Return the [X, Y] coordinate for the center point of the cell that contains the specified text.  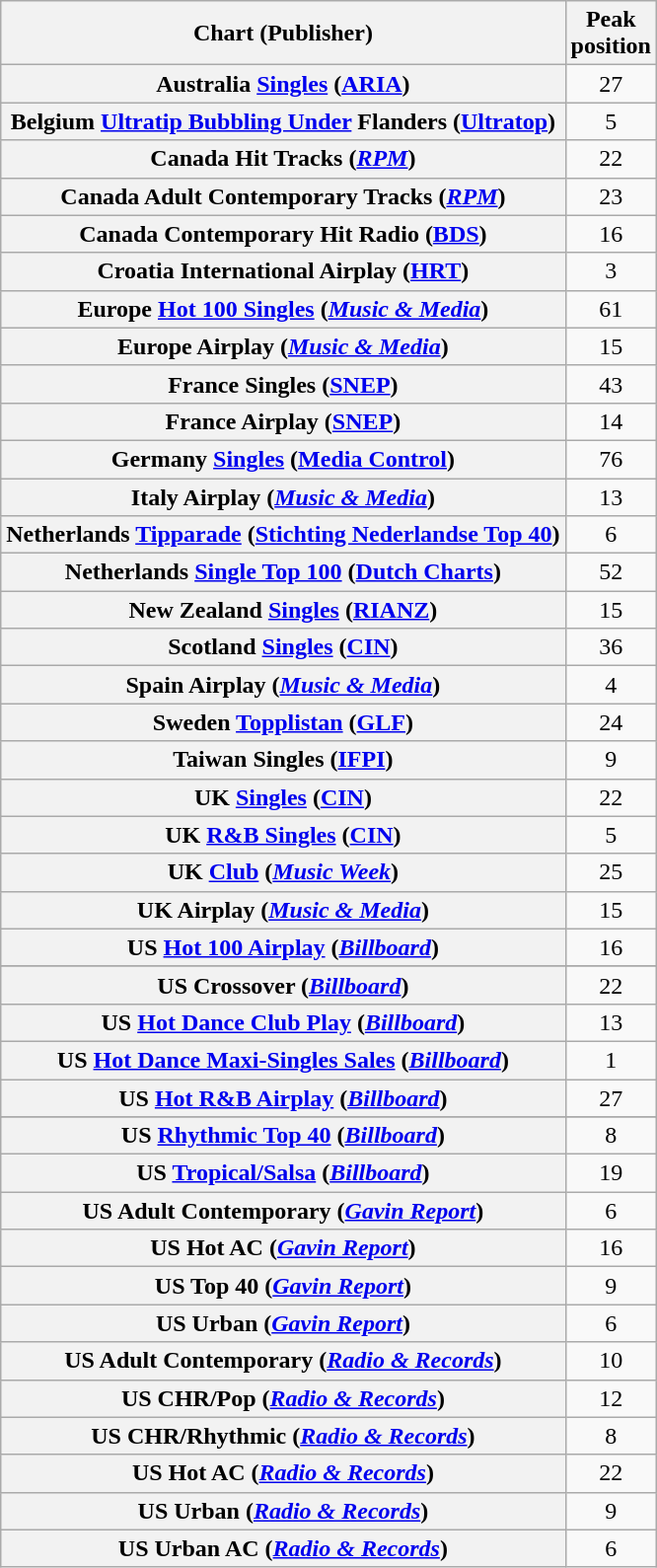
Scotland Singles (CIN) [283, 647]
US Urban AC (Radio & Records) [283, 1548]
US Hot R&B Airplay (Billboard) [283, 1098]
US Hot 100 Airplay (Billboard) [283, 947]
US Top 40 (Gavin Report) [283, 1286]
Europe Airplay (Music & Media) [283, 346]
43 [611, 384]
Europe Hot 100 Singles (Music & Media) [283, 309]
Peakposition [611, 34]
US Adult Contemporary (Radio & Records) [283, 1361]
23 [611, 196]
Canada Hit Tracks (RPM) [283, 159]
12 [611, 1398]
Chart (Publisher) [283, 34]
Netherlands Single Top 100 (Dutch Charts) [283, 572]
US Tropical/Salsa (Billboard) [283, 1173]
Germany Singles (Media Control) [283, 459]
Canada Contemporary Hit Radio (BDS) [283, 234]
UK Airplay (Music & Media) [283, 910]
UK Singles (CIN) [283, 797]
Sweden Topplistan (GLF) [283, 722]
1 [611, 1060]
US Urban (Gavin Report) [283, 1323]
US Hot AC (Radio & Records) [283, 1473]
19 [611, 1173]
US Hot Dance Club Play (Billboard) [283, 1022]
France Airplay (SNEP) [283, 421]
Belgium Ultratip Bubbling Under Flanders (Ultratop) [283, 121]
76 [611, 459]
Australia Singles (ARIA) [283, 84]
14 [611, 421]
Italy Airplay (Music & Media) [283, 496]
US Adult Contemporary (Gavin Report) [283, 1211]
25 [611, 872]
10 [611, 1361]
US Rhythmic Top 40 (Billboard) [283, 1136]
US Urban (Radio & Records) [283, 1511]
UK Club (Music Week) [283, 872]
Taiwan Singles (IFPI) [283, 760]
US CHR/Rhythmic (Radio & Records) [283, 1436]
US Crossover (Billboard) [283, 985]
3 [611, 271]
US CHR/Pop (Radio & Records) [283, 1398]
4 [611, 685]
US Hot Dance Maxi-Singles Sales (Billboard) [283, 1060]
UK R&B Singles (CIN) [283, 835]
Spain Airplay (Music & Media) [283, 685]
61 [611, 309]
US Hot AC (Gavin Report) [283, 1248]
24 [611, 722]
52 [611, 572]
36 [611, 647]
Netherlands Tipparade (Stichting Nederlandse Top 40) [283, 535]
Canada Adult Contemporary Tracks (RPM) [283, 196]
France Singles (SNEP) [283, 384]
Croatia International Airplay (HRT) [283, 271]
New Zealand Singles (RIANZ) [283, 610]
